Detect which cell encompasses the target text, then output its [x, y] center coordinate. 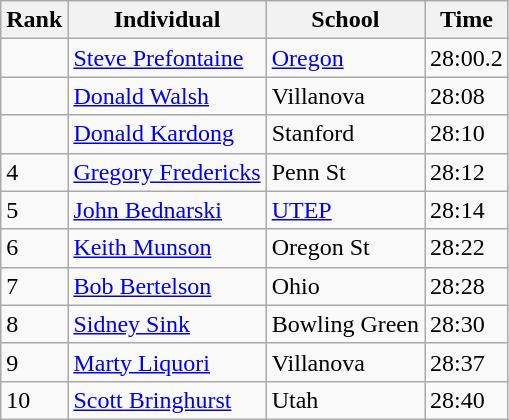
28:30 [467, 324]
Donald Walsh [167, 96]
28:28 [467, 286]
School [345, 20]
Ohio [345, 286]
Steve Prefontaine [167, 58]
UTEP [345, 210]
6 [34, 248]
28:00.2 [467, 58]
Bob Bertelson [167, 286]
Marty Liquori [167, 362]
28:10 [467, 134]
Penn St [345, 172]
28:40 [467, 400]
8 [34, 324]
Rank [34, 20]
Keith Munson [167, 248]
7 [34, 286]
Utah [345, 400]
Individual [167, 20]
Oregon [345, 58]
Scott Bringhurst [167, 400]
10 [34, 400]
Time [467, 20]
9 [34, 362]
Sidney Sink [167, 324]
28:37 [467, 362]
28:08 [467, 96]
4 [34, 172]
28:14 [467, 210]
5 [34, 210]
Oregon St [345, 248]
Donald Kardong [167, 134]
Stanford [345, 134]
28:12 [467, 172]
John Bednarski [167, 210]
Bowling Green [345, 324]
Gregory Fredericks [167, 172]
28:22 [467, 248]
